Output the [x, y] coordinate of the center of the cell containing the given text.  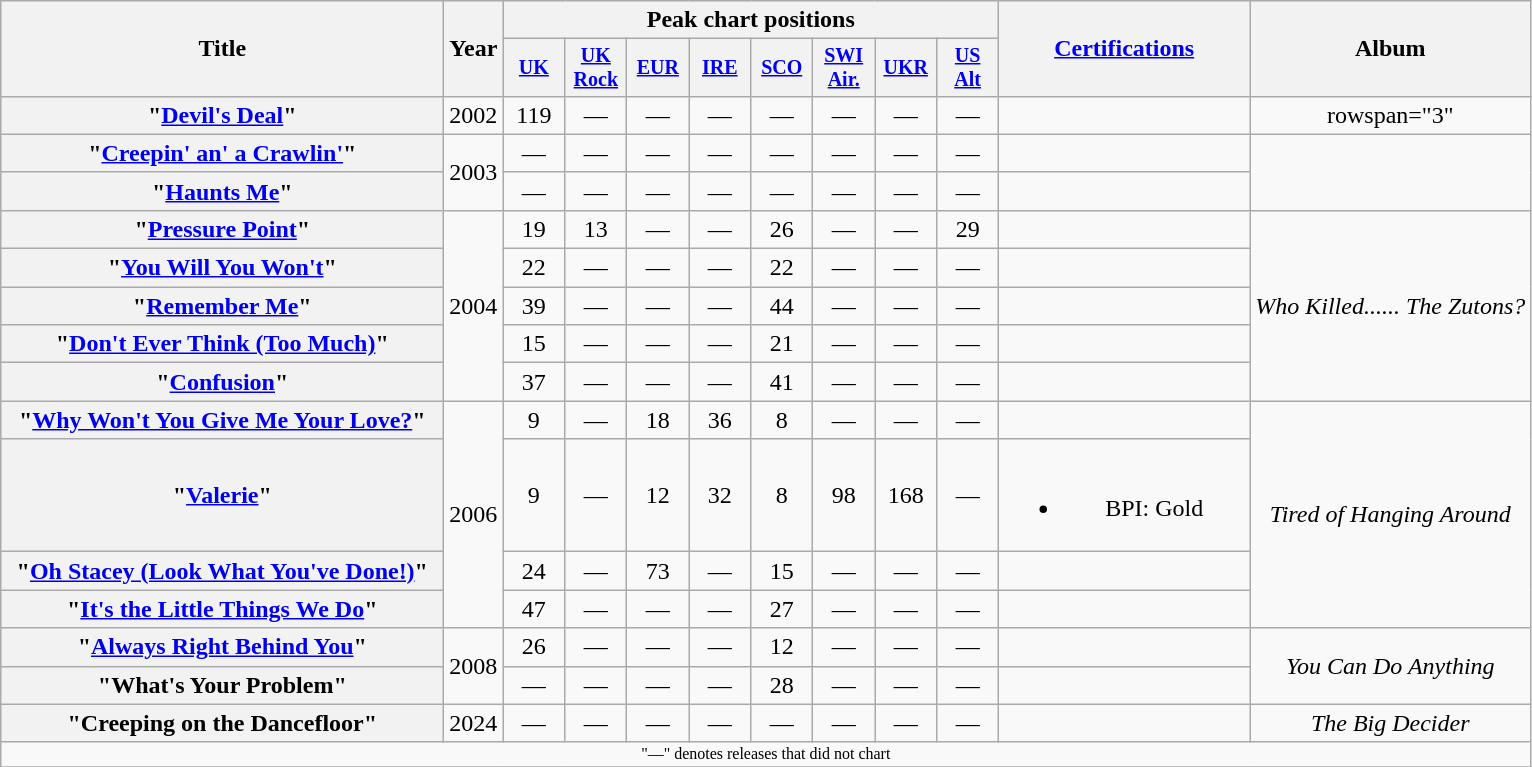
2002 [474, 115]
rowspan="3" [1390, 115]
"Confusion" [222, 382]
"Oh Stacey (Look What You've Done!)" [222, 571]
USAlt [968, 68]
Year [474, 49]
2006 [474, 514]
"You Will You Won't" [222, 268]
You Can Do Anything [1390, 666]
"Always Right Behind You" [222, 647]
"Creepin' an' a Crawlin'" [222, 153]
"Haunts Me" [222, 191]
28 [782, 685]
2004 [474, 305]
BPI: Gold [1124, 496]
2024 [474, 723]
2008 [474, 666]
Tired of Hanging Around [1390, 514]
24 [534, 571]
Who Killed...... The Zutons? [1390, 305]
"—" denotes releases that did not chart [766, 754]
"Creeping on the Dancefloor" [222, 723]
UKR [906, 68]
73 [658, 571]
36 [720, 420]
18 [658, 420]
"Don't Ever Think (Too Much)" [222, 344]
"Remember Me" [222, 306]
21 [782, 344]
Album [1390, 49]
168 [906, 496]
"Valerie" [222, 496]
39 [534, 306]
27 [782, 609]
119 [534, 115]
32 [720, 496]
Title [222, 49]
37 [534, 382]
47 [534, 609]
SCO [782, 68]
UK [534, 68]
IRE [720, 68]
"Devil's Deal" [222, 115]
13 [596, 229]
Peak chart positions [751, 20]
41 [782, 382]
UKRock [596, 68]
"Pressure Point" [222, 229]
98 [844, 496]
29 [968, 229]
"What's Your Problem" [222, 685]
2003 [474, 172]
SWIAir. [844, 68]
"It's the Little Things We Do" [222, 609]
Certifications [1124, 49]
44 [782, 306]
The Big Decider [1390, 723]
EUR [658, 68]
19 [534, 229]
"Why Won't You Give Me Your Love?" [222, 420]
